Locate the cell with the specified text and output its (x, y) center coordinate. 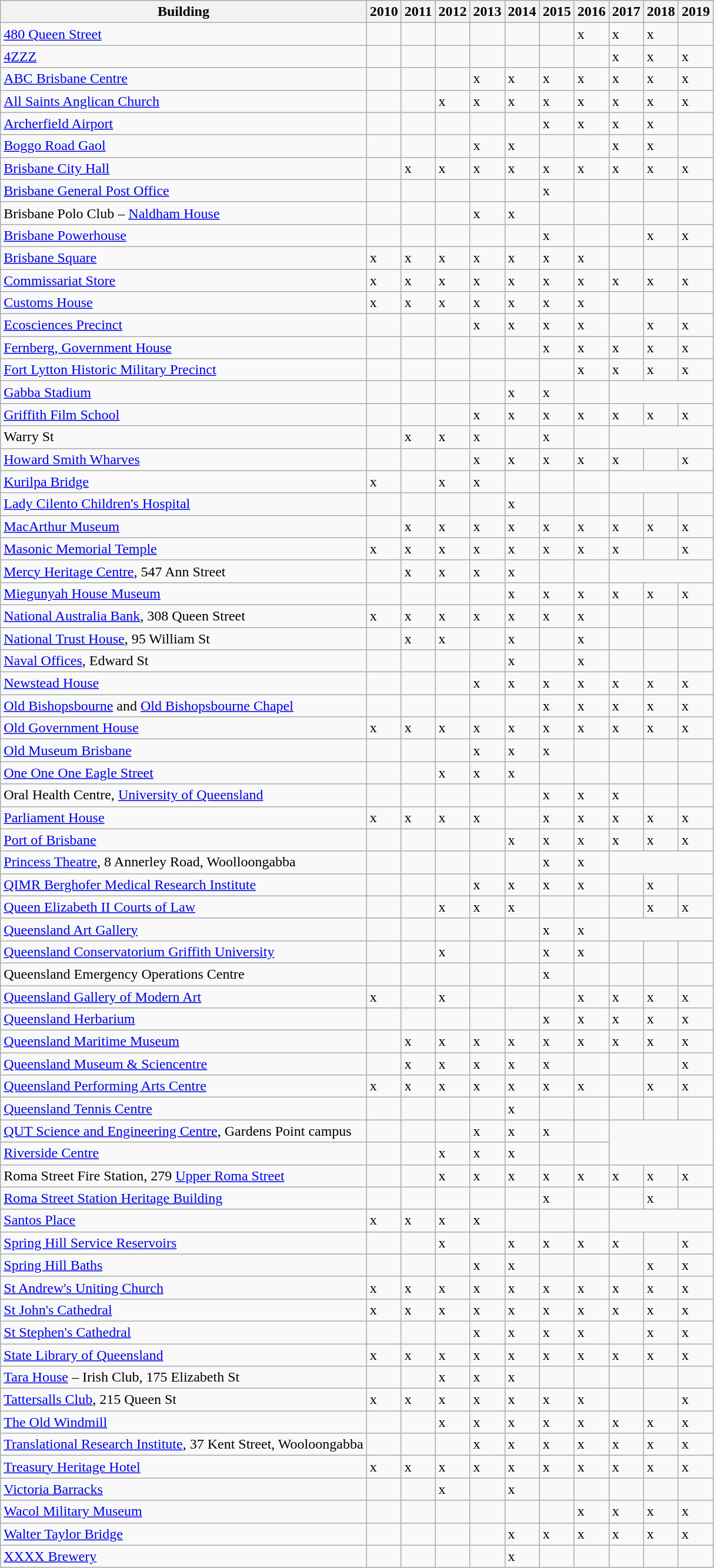
Queensland Performing Arts Centre (183, 1086)
Fort Lytton Historic Military Precinct (183, 370)
Roma Street Station Heritage Building (183, 1198)
Queensland Emergency Operations Centre (183, 974)
Brisbane City Hall (183, 168)
Wacol Military Museum (183, 1512)
Port of Brisbane (183, 840)
Old Government House (183, 728)
St Stephen's Cathedral (183, 1332)
St John's Cathedral (183, 1310)
MacArthur Museum (183, 526)
Queensland Herbarium (183, 1019)
Queen Elizabeth II Courts of Law (183, 907)
Griffith Film School (183, 415)
Kurilpa Bridge (183, 482)
Howard Smith Wharves (183, 459)
QIMR Berghofer Medical Research Institute (183, 885)
2010 (383, 12)
Miegunyah House Museum (183, 593)
Tattersalls Club, 215 Queen St (183, 1400)
Brisbane Powerhouse (183, 235)
Spring Hill Baths (183, 1265)
Newstead House (183, 683)
The Old Windmill (183, 1422)
Treasury Heritage Hotel (183, 1467)
XXXX Brewery (183, 1556)
Walter Taylor Bridge (183, 1534)
2015 (556, 12)
Commissariat Store (183, 281)
480 Queen Street (183, 34)
Queensland Art Gallery (183, 929)
2017 (626, 12)
All Saints Anglican Church (183, 101)
2014 (522, 12)
Lady Cilento Children's Hospital (183, 504)
Parliament House (183, 818)
Archerfield Airport (183, 124)
Queensland Gallery of Modern Art (183, 997)
Riverside Centre (183, 1153)
2018 (661, 12)
Tara House – Irish Club, 175 Elizabeth St (183, 1377)
Queensland Conservatorium Griffith University (183, 952)
Brisbane General Post Office (183, 191)
Victoria Barracks (183, 1489)
2012 (453, 12)
Translational Research Institute, 37 Kent Street, Wooloongabba (183, 1444)
2013 (487, 12)
Customs House (183, 303)
Santos Place (183, 1220)
4ZZZ (183, 56)
Mercy Heritage Centre, 547 Ann Street (183, 571)
Queensland Maritime Museum (183, 1042)
Princess Theatre, 8 Annerley Road, Woolloongabba (183, 862)
Naval Offices, Edward St (183, 661)
Warry St (183, 437)
Brisbane Polo Club – Naldham House (183, 213)
Queensland Tennis Centre (183, 1109)
St Andrew's Uniting Church (183, 1287)
State Library of Queensland (183, 1355)
National Trust House, 95 William St (183, 638)
Gabba Stadium (183, 392)
2019 (695, 12)
One One One Eagle Street (183, 773)
ABC Brisbane Centre (183, 79)
Oral Health Centre, University of Queensland (183, 795)
Roma Street Fire Station, 279 Upper Roma Street (183, 1176)
National Australia Bank, 308 Queen Street (183, 616)
Ecosciences Precinct (183, 325)
Building (183, 12)
Spring Hill Service Reservoirs (183, 1243)
Old Bishopsbourne and Old Bishopsbourne Chapel (183, 706)
2011 (418, 12)
Brisbane Square (183, 258)
Fernberg, Government House (183, 348)
QUT Science and Engineering Centre, Gardens Point campus (183, 1131)
Masonic Memorial Temple (183, 549)
Old Museum Brisbane (183, 750)
Queensland Museum & Sciencentre (183, 1064)
Boggo Road Gaol (183, 146)
2016 (592, 12)
